For the text-containing cell, return its midpoint in (x, y) coordinate format. 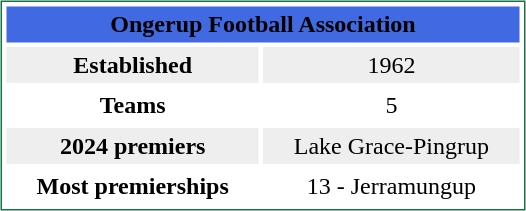
1962 (391, 65)
Ongerup Football Association (262, 24)
Established (132, 65)
2024 premiers (132, 146)
Teams (132, 106)
5 (391, 106)
Lake Grace-Pingrup (391, 146)
13 - Jerramungup (391, 186)
Most premierships (132, 186)
